Output the [X, Y] coordinate of the center of the cell containing the given text.  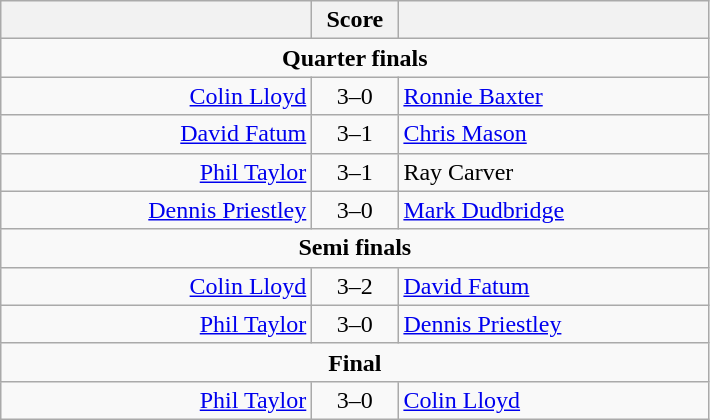
Ray Carver [554, 172]
Chris Mason [554, 134]
Final [355, 362]
3–2 [355, 286]
Mark Dudbridge [554, 210]
Semi finals [355, 248]
Quarter finals [355, 58]
Ronnie Baxter [554, 96]
Score [355, 20]
